Pinpoint the cell where the given text exists, returning its (X, Y) midpoint coordinate. 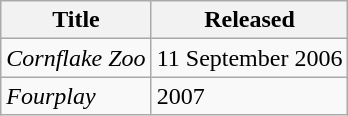
Fourplay (76, 96)
2007 (250, 96)
11 September 2006 (250, 58)
Cornflake Zoo (76, 58)
Title (76, 20)
Released (250, 20)
